Identify which cell holds the provided text, then report its [x, y] central coordinate. 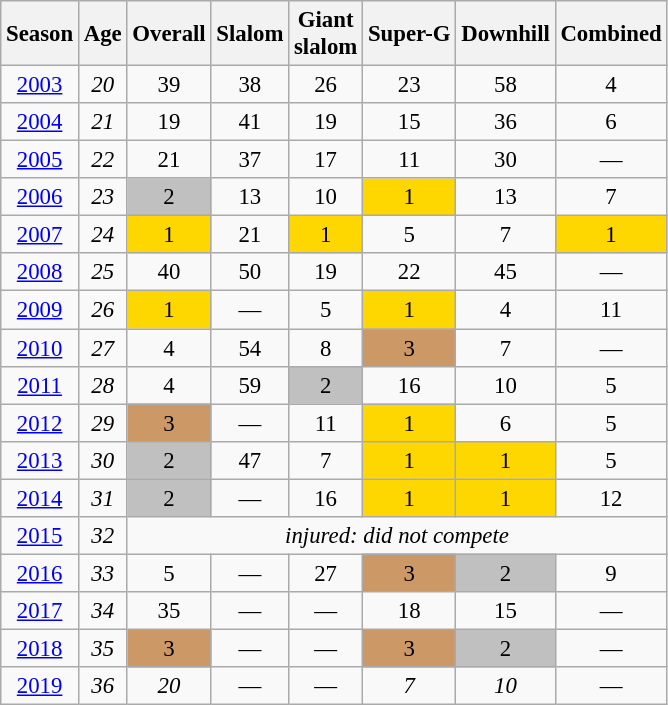
8 [326, 348]
32 [102, 536]
28 [102, 385]
37 [250, 160]
injured: did not compete [397, 536]
Slalom [250, 34]
41 [250, 122]
12 [611, 498]
47 [250, 460]
18 [410, 611]
24 [102, 235]
2019 [40, 686]
40 [169, 273]
2014 [40, 498]
58 [506, 85]
2012 [40, 423]
2018 [40, 648]
17 [326, 160]
Super-G [410, 34]
29 [102, 423]
25 [102, 273]
33 [102, 573]
Combined [611, 34]
2010 [40, 348]
2016 [40, 573]
2011 [40, 385]
2004 [40, 122]
Age [102, 34]
2013 [40, 460]
Season [40, 34]
2009 [40, 310]
31 [102, 498]
Overall [169, 34]
50 [250, 273]
Giantslalom [326, 34]
2003 [40, 85]
2017 [40, 611]
2008 [40, 273]
9 [611, 573]
2015 [40, 536]
54 [250, 348]
2005 [40, 160]
39 [169, 85]
Downhill [506, 34]
59 [250, 385]
2006 [40, 197]
38 [250, 85]
2007 [40, 235]
34 [102, 611]
45 [506, 273]
